Pinpoint the cell where the given text exists, returning its [X, Y] midpoint coordinate. 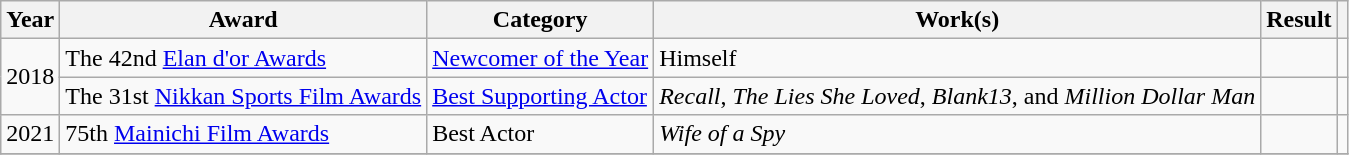
The 42nd Elan d'or Awards [244, 58]
2021 [30, 134]
Result [1299, 20]
Category [540, 20]
Award [244, 20]
Newcomer of the Year [540, 58]
Best Actor [540, 134]
Recall, The Lies She Loved, Blank13, and Million Dollar Man [958, 96]
Wife of a Spy [958, 134]
Year [30, 20]
Himself [958, 58]
75th Mainichi Film Awards [244, 134]
The 31st Nikkan Sports Film Awards [244, 96]
2018 [30, 77]
Best Supporting Actor [540, 96]
Work(s) [958, 20]
